Provide the [X, Y] coordinate of the cell's center where the given text is located.  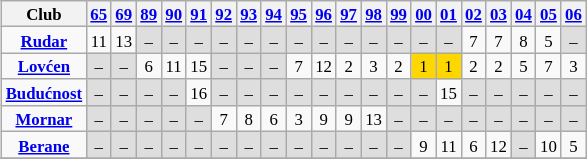
01 [448, 14]
89 [148, 14]
94 [274, 14]
05 [548, 14]
00 [424, 14]
92 [224, 14]
97 [348, 14]
04 [524, 14]
95 [298, 14]
Rudar [44, 40]
98 [374, 14]
Budućnost [44, 93]
06 [574, 14]
99 [398, 14]
Berane [44, 145]
96 [324, 14]
10 [548, 145]
93 [248, 14]
91 [198, 14]
Lovćen [44, 66]
03 [498, 14]
16 [198, 93]
Club [44, 14]
90 [174, 14]
02 [474, 14]
Mornar [44, 119]
69 [124, 14]
65 [98, 14]
